Output the (X, Y) coordinate of the center of the cell containing the given text.  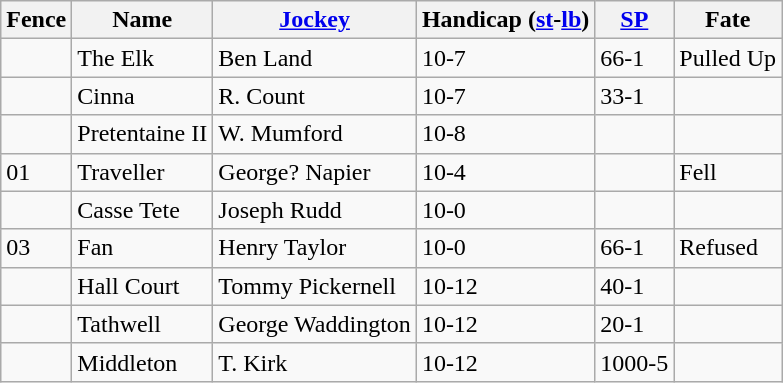
10-8 (505, 134)
Handicap (st-lb) (505, 20)
Tommy Pickernell (315, 286)
Middleton (142, 362)
Fence (36, 20)
Tathwell (142, 324)
Hall Court (142, 286)
Ben Land (315, 58)
Casse Tete (142, 210)
Traveller (142, 172)
10-4 (505, 172)
Refused (728, 248)
40-1 (634, 286)
Pulled Up (728, 58)
Fan (142, 248)
George Waddington (315, 324)
03 (36, 248)
SP (634, 20)
George? Napier (315, 172)
Fate (728, 20)
01 (36, 172)
Jockey (315, 20)
Name (142, 20)
Fell (728, 172)
20-1 (634, 324)
1000-5 (634, 362)
T. Kirk (315, 362)
Joseph Rudd (315, 210)
W. Mumford (315, 134)
Cinna (142, 96)
R. Count (315, 96)
The Elk (142, 58)
Pretentaine II (142, 134)
Henry Taylor (315, 248)
33-1 (634, 96)
